For the text-containing cell, return its midpoint in [x, y] coordinate format. 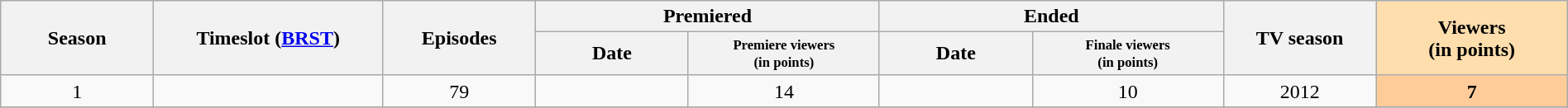
Timeslot (BRST) [268, 38]
TV season [1300, 38]
Episodes [460, 38]
10 [1128, 91]
Ended [1051, 16]
1 [78, 91]
Finale viewers(in points) [1128, 54]
Premiered [708, 16]
Viewers(in points) [1472, 38]
Premiere viewers(in points) [784, 54]
14 [784, 91]
7 [1472, 91]
Season [78, 38]
2012 [1300, 91]
79 [460, 91]
